Scan for the cell matching the given text and deliver its (x, y) coordinate at center. 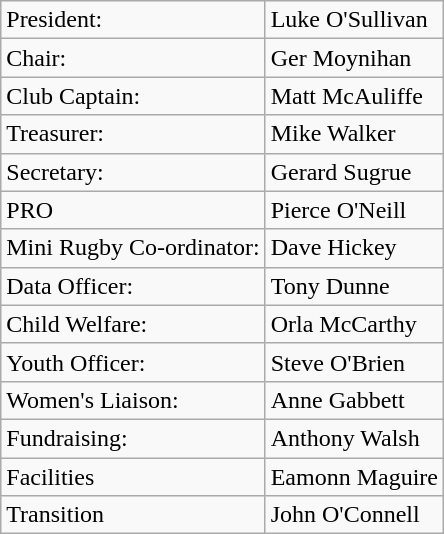
Dave Hickey (354, 248)
Tony Dunne (354, 286)
Pierce O'Neill (354, 210)
PRO (133, 210)
Facilities (133, 477)
Youth Officer: (133, 362)
Women's Liaison: (133, 400)
Child Welfare: (133, 324)
Transition (133, 515)
Matt McAuliffe (354, 96)
Eamonn Maguire (354, 477)
Secretary: (133, 172)
Anthony Walsh (354, 438)
Treasurer: (133, 134)
Luke O'Sullivan (354, 20)
John O'Connell (354, 515)
Chair: (133, 58)
Anne Gabbett (354, 400)
Mini Rugby Co-ordinator: (133, 248)
President: (133, 20)
Steve O'Brien (354, 362)
Orla McCarthy (354, 324)
Mike Walker (354, 134)
Data Officer: (133, 286)
Ger Moynihan (354, 58)
Fundraising: (133, 438)
Gerard Sugrue (354, 172)
Club Captain: (133, 96)
